Capture the cell that displays the provided text and extract its (x, y) central coordinate. 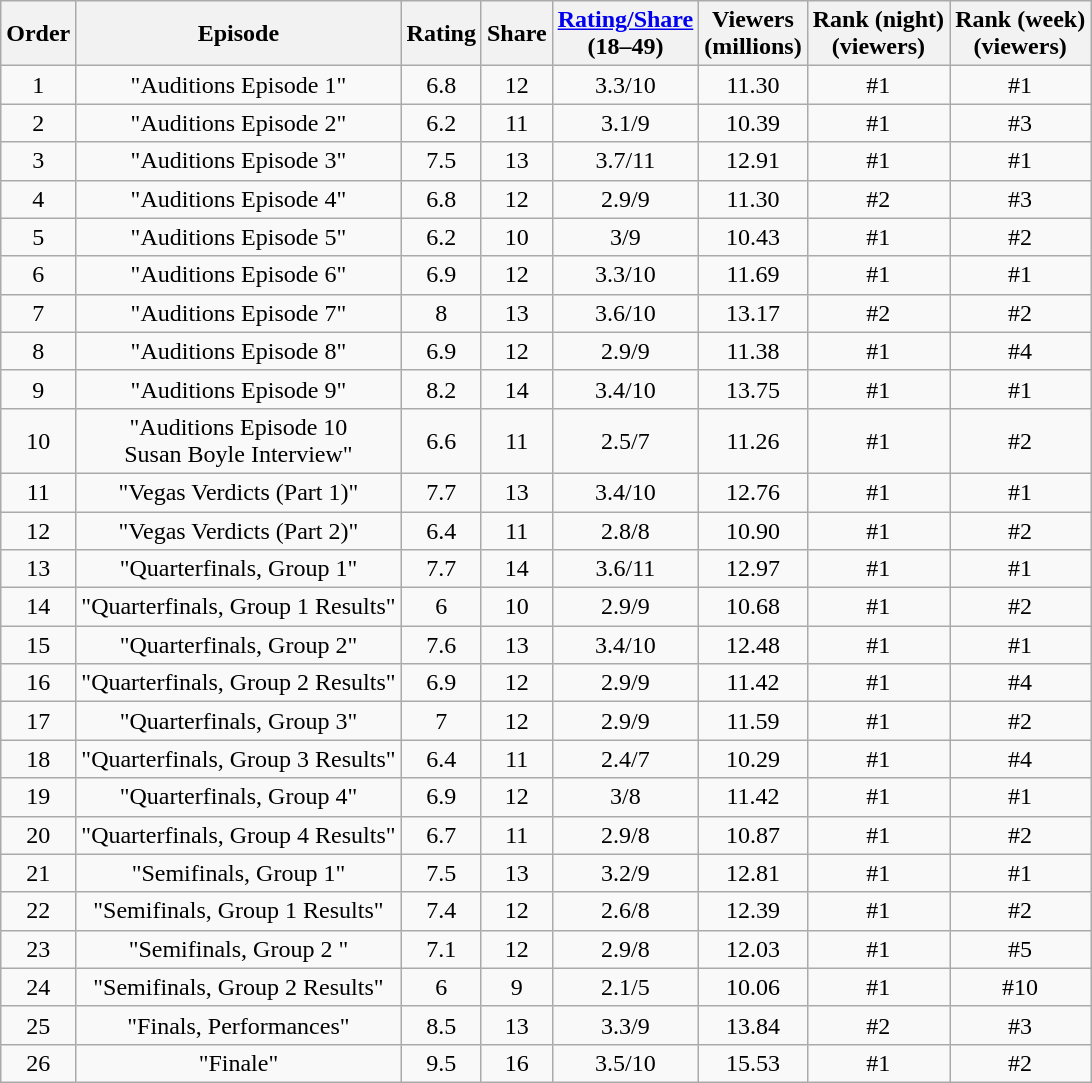
18 (38, 759)
26 (38, 1063)
"Auditions Episode 1" (238, 85)
8.2 (441, 389)
2.4/7 (626, 759)
23 (38, 949)
"Auditions Episode 10Susan Boyle Interview" (238, 440)
"Auditions Episode 8" (238, 351)
3.5/10 (626, 1063)
2.8/8 (626, 531)
11.69 (753, 275)
12.97 (753, 569)
"Quarterfinals, Group 3" (238, 721)
7.4 (441, 911)
17 (38, 721)
9.5 (441, 1063)
13.17 (753, 313)
1 (38, 85)
10.39 (753, 123)
"Quarterfinals, Group 4" (238, 797)
Order (38, 34)
"Auditions Episode 7" (238, 313)
"Finale" (238, 1063)
10.90 (753, 531)
"Quarterfinals, Group 4 Results" (238, 835)
Episode (238, 34)
20 (38, 835)
7.1 (441, 949)
22 (38, 911)
12.03 (753, 949)
"Auditions Episode 4" (238, 199)
10.06 (753, 987)
3/8 (626, 797)
"Quarterfinals, Group 1 Results" (238, 607)
10.43 (753, 237)
13.84 (753, 1025)
Rank (night)(viewers) (878, 34)
25 (38, 1025)
"Auditions Episode 6" (238, 275)
10.68 (753, 607)
7.6 (441, 645)
Viewers(millions) (753, 34)
11.59 (753, 721)
12.39 (753, 911)
"Auditions Episode 3" (238, 161)
Rating (441, 34)
12.76 (753, 492)
3.1/9 (626, 123)
Rating/Share(18–49) (626, 34)
2 (38, 123)
6.7 (441, 835)
13.75 (753, 389)
"Semifinals, Group 1" (238, 873)
"Quarterfinals, Group 2" (238, 645)
12.48 (753, 645)
2.5/7 (626, 440)
4 (38, 199)
#5 (1020, 949)
"Auditions Episode 5" (238, 237)
10.29 (753, 759)
3/9 (626, 237)
"Semifinals, Group 2 " (238, 949)
21 (38, 873)
15.53 (753, 1063)
"Semifinals, Group 1 Results" (238, 911)
3 (38, 161)
11.26 (753, 440)
"Quarterfinals, Group 1" (238, 569)
3.3/9 (626, 1025)
10.87 (753, 835)
"Vegas Verdicts (Part 2)" (238, 531)
15 (38, 645)
"Auditions Episode 2" (238, 123)
12.91 (753, 161)
8.5 (441, 1025)
"Quarterfinals, Group 3 Results" (238, 759)
Share (516, 34)
"Vegas Verdicts (Part 1)" (238, 492)
3.7/11 (626, 161)
Rank (week)(viewers) (1020, 34)
12.81 (753, 873)
"Quarterfinals, Group 2 Results" (238, 683)
3.6/10 (626, 313)
2.1/5 (626, 987)
"Semifinals, Group 2 Results" (238, 987)
#10 (1020, 987)
2.6/8 (626, 911)
24 (38, 987)
19 (38, 797)
11.38 (753, 351)
3.2/9 (626, 873)
5 (38, 237)
6.6 (441, 440)
3.6/11 (626, 569)
"Auditions Episode 9" (238, 389)
"Finals, Performances" (238, 1025)
